Provide the [x, y] coordinate of the cell's center where the given text is located.  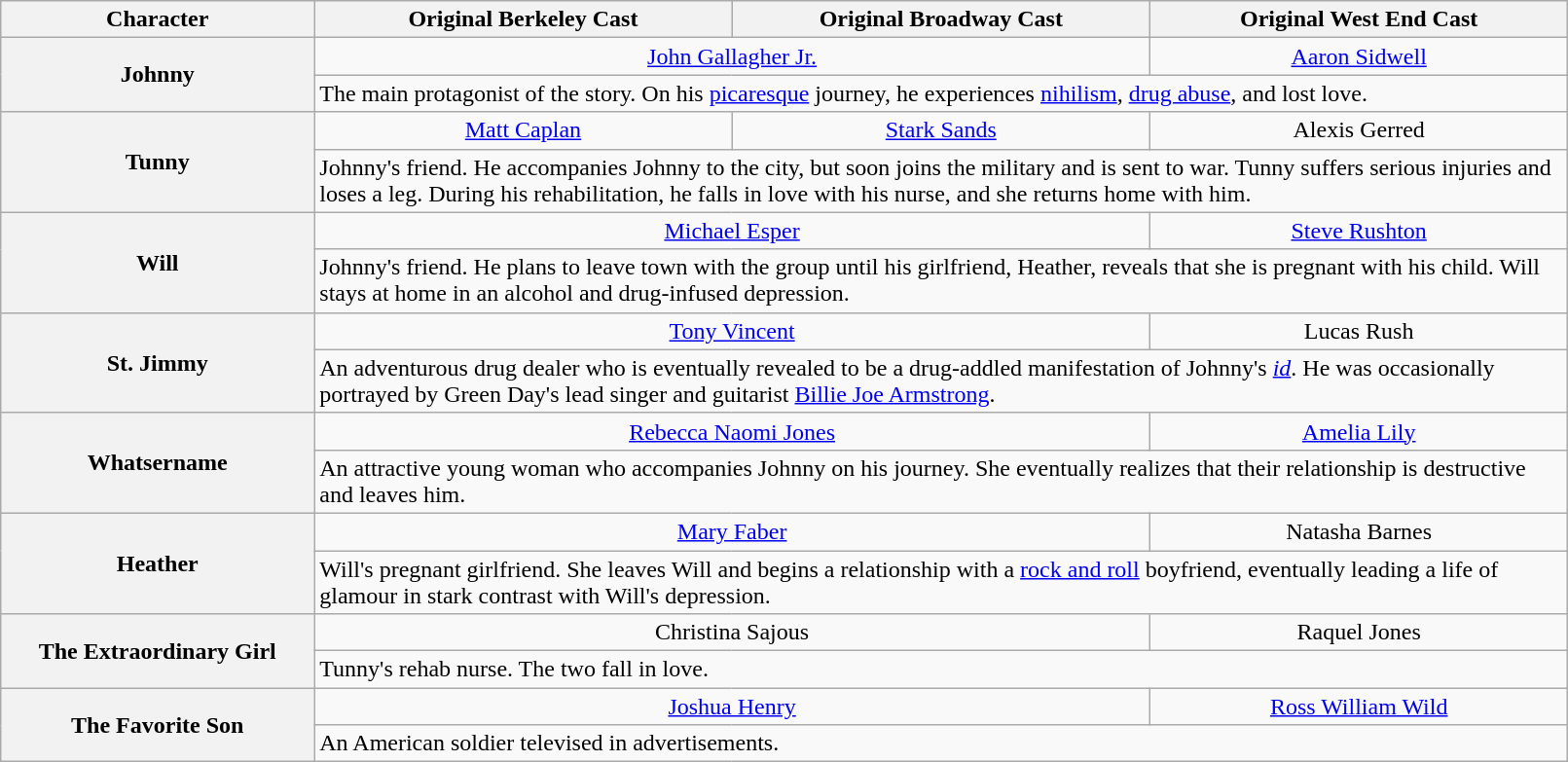
Ross William Wild [1359, 707]
Lucas Rush [1359, 331]
Raquel Jones [1359, 633]
John Gallagher Jr. [732, 56]
Aaron Sidwell [1359, 56]
Heather [158, 562]
Matt Caplan [524, 130]
Original Berkeley Cast [524, 19]
Christina Sajous [732, 633]
Tunny's rehab nurse. The two fall in love. [941, 670]
Mary Faber [732, 531]
Whatsername [158, 463]
Steve Rushton [1359, 231]
Joshua Henry [732, 707]
Johnny [158, 75]
St. Jimmy [158, 362]
Original West End Cast [1359, 19]
Tunny [158, 162]
Rebecca Naomi Jones [732, 431]
An attractive young woman who accompanies Johnny on his journey. She eventually realizes that their relationship is destructive and leaves him. [941, 481]
The Extraordinary Girl [158, 651]
Natasha Barnes [1359, 531]
The Favorite Son [158, 725]
The main protagonist of the story. On his picaresque journey, he experiences nihilism, drug abuse, and lost love. [941, 93]
Amelia Lily [1359, 431]
Character [158, 19]
Tony Vincent [732, 331]
Stark Sands [940, 130]
Will [158, 263]
Michael Esper [732, 231]
Alexis Gerred [1359, 130]
An American soldier televised in advertisements. [941, 744]
Original Broadway Cast [940, 19]
